Return (X, Y) of the center of cell containing provided text 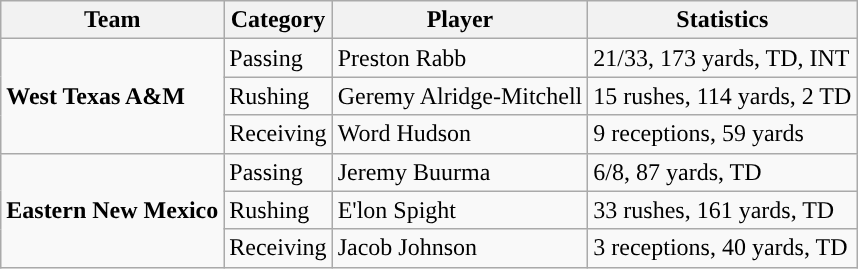
6/8, 87 yards, TD (722, 172)
West Texas A&M (112, 96)
Jacob Johnson (460, 248)
Word Hudson (460, 134)
3 receptions, 40 yards, TD (722, 248)
Preston Rabb (460, 58)
Geremy Alridge-Mitchell (460, 96)
Statistics (722, 20)
9 receptions, 59 yards (722, 134)
15 rushes, 114 yards, 2 TD (722, 96)
Eastern New Mexico (112, 210)
21/33, 173 yards, TD, INT (722, 58)
Player (460, 20)
Category (278, 20)
E'lon Spight (460, 210)
Team (112, 20)
Jeremy Buurma (460, 172)
33 rushes, 161 yards, TD (722, 210)
